From the cell containing the given text, extract its center point as [X, Y] coordinate. 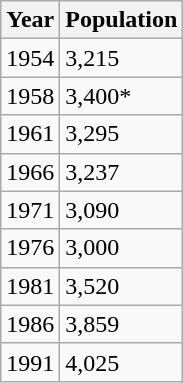
Population [122, 20]
1958 [30, 96]
1976 [30, 248]
3,295 [122, 134]
4,025 [122, 362]
3,000 [122, 248]
1954 [30, 58]
3,090 [122, 210]
1966 [30, 172]
1971 [30, 210]
3,237 [122, 172]
3,859 [122, 324]
3,215 [122, 58]
3,520 [122, 286]
1981 [30, 286]
3,400* [122, 96]
1991 [30, 362]
Year [30, 20]
1986 [30, 324]
1961 [30, 134]
